From the cell containing the given text, extract its center point as [x, y] coordinate. 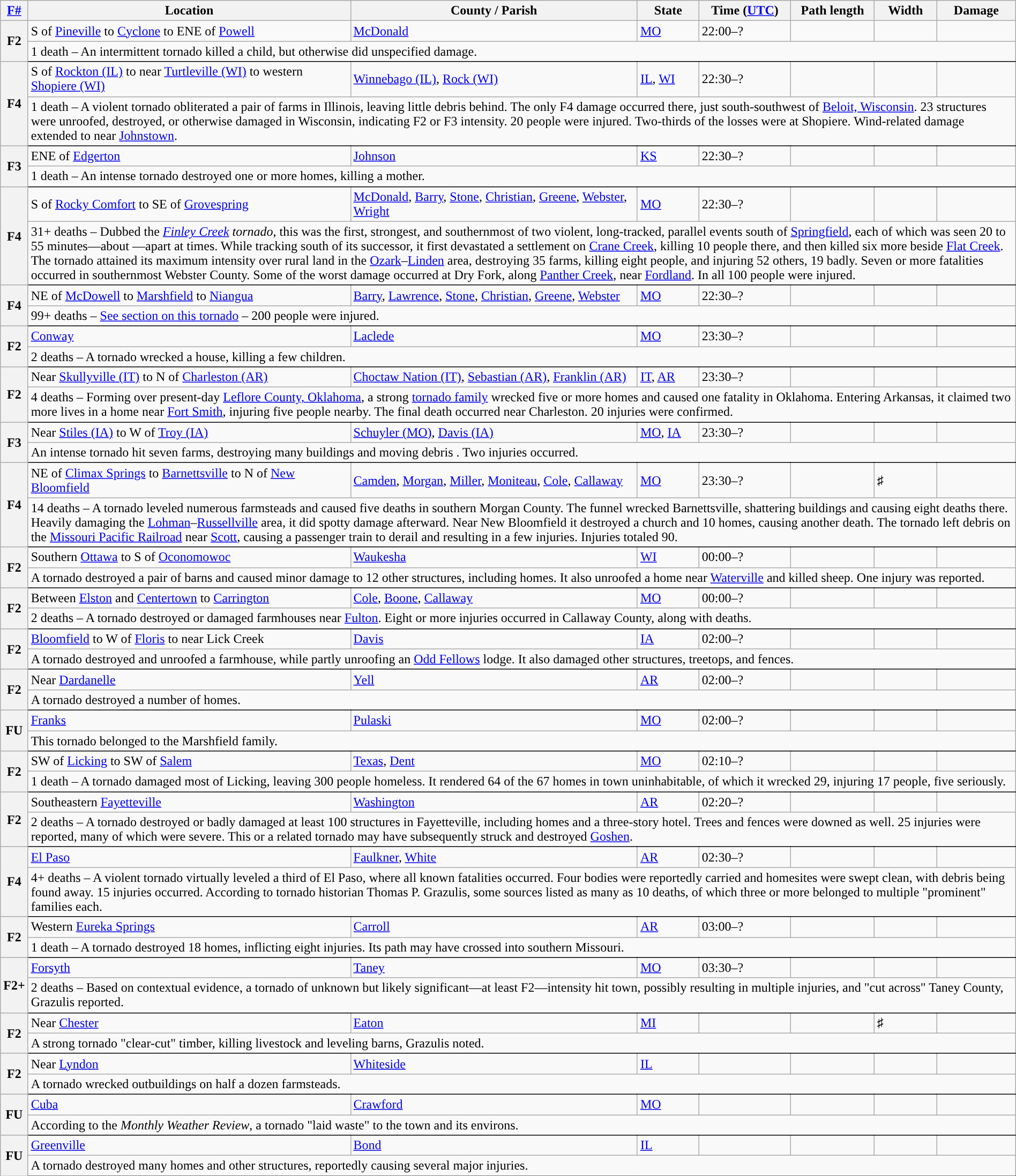
State [668, 11]
99+ deaths – See section on this tornado – 200 people were injured. [522, 316]
Near Skullyville (IT) to N of Charleston (AR) [189, 377]
Washington [494, 802]
Time (UTC) [745, 11]
A tornado destroyed a number of homes. [522, 700]
Faulkner, White [494, 857]
03:00–? [745, 927]
IA [668, 639]
S of Rocky Comfort to SE of Grovespring [189, 204]
1 death – A tornado destroyed 18 homes, inflicting eight injuries. Its path may have crossed into southern Missouri. [522, 947]
Greenville [189, 1145]
Choctaw Nation (IT), Sebastian (AR), Franklin (AR) [494, 377]
Cole, Boone, Callaway [494, 598]
Southern Ottawa to S of Oconomowoc [189, 557]
NE of Climax Springs to Barnettsville to N of New Bloomfield [189, 480]
S of Pineville to Cyclone to ENE of Powell [189, 31]
ENE of Edgerton [189, 156]
IT, AR [668, 377]
02:20–? [745, 802]
Conway [189, 336]
MI [668, 1023]
Damage [976, 11]
A tornado wrecked outbuildings on half a dozen farmsteads. [522, 1084]
An intense tornado hit seven farms, destroying many buildings and moving debris . Two injuries occurred. [522, 453]
1 death – An intermittent tornado killed a child, but otherwise did unspecified damage. [522, 51]
Between Elston and Centertown to Carrington [189, 598]
This tornado belonged to the Marshfield family. [522, 741]
A tornado destroyed and unroofed a farmhouse, while partly unroofing an Odd Fellows lodge. It also damaged other structures, treetops, and fences. [522, 659]
02:30–? [745, 857]
McDonald, Barry, Stone, Christian, Greene, Webster, Wright [494, 204]
Winnebago (IL), Rock (WI) [494, 79]
Near Dardanelle [189, 679]
Near Stiles (IA) to W of Troy (IA) [189, 432]
KS [668, 156]
Western Eureka Springs [189, 927]
Johnson [494, 156]
Bond [494, 1145]
Texas, Dent [494, 761]
Pulaski [494, 720]
Barry, Lawrence, Stone, Christian, Greene, Webster [494, 295]
Camden, Morgan, Miller, Moniteau, Cole, Callaway [494, 480]
03:30–? [745, 968]
WI [668, 557]
2 deaths – A tornado wrecked a house, killing a few children. [522, 356]
Whiteside [494, 1063]
Location [189, 11]
Path length [833, 11]
F# [14, 11]
McDonald [494, 31]
IL, WI [668, 79]
SW of Licking to SW of Salem [189, 761]
Waukesha [494, 557]
Taney [494, 968]
Laclede [494, 336]
Yell [494, 679]
2 deaths – A tornado destroyed or damaged farmhouses near Fulton. Eight or more injuries occurred in Callaway County, along with deaths. [522, 618]
Near Lyndon [189, 1063]
Davis [494, 639]
Width [906, 11]
A strong tornado "clear-cut" timber, killing livestock and leveling barns, Grazulis noted. [522, 1043]
NE of McDowell to Marshfield to Niangua [189, 295]
El Paso [189, 857]
Schuyler (MO), Davis (IA) [494, 432]
S of Rockton (IL) to near Turtleville (WI) to western Shopiere (WI) [189, 79]
Forsyth [189, 968]
22:00–? [745, 31]
02:10–? [745, 761]
Franks [189, 720]
Cuba [189, 1104]
Eaton [494, 1023]
F2+ [14, 985]
1 death – An intense tornado destroyed one or more homes, killing a mother. [522, 176]
Near Chester [189, 1023]
Carroll [494, 927]
A tornado destroyed many homes and other structures, reportedly causing several major injuries. [522, 1166]
Crawford [494, 1104]
According to the Monthly Weather Review, a tornado "laid waste" to the town and its environs. [522, 1125]
Bloomfield to W of Floris to near Lick Creek [189, 639]
Southeastern Fayetteville [189, 802]
County / Parish [494, 11]
MO, IA [668, 432]
